Scan for the cell matching the given text and deliver its (X, Y) coordinate at center. 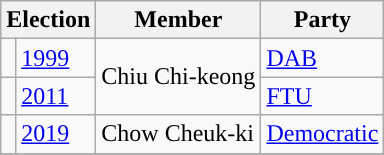
FTU (322, 96)
1999 (56, 58)
2011 (56, 96)
Member (178, 20)
Election (48, 20)
Chiu Chi-keong (178, 77)
Democratic (322, 134)
Chow Cheuk-ki (178, 134)
Party (322, 20)
2019 (56, 134)
DAB (322, 58)
